Provide the (X, Y) coordinate of the cell's center where the given text is located.  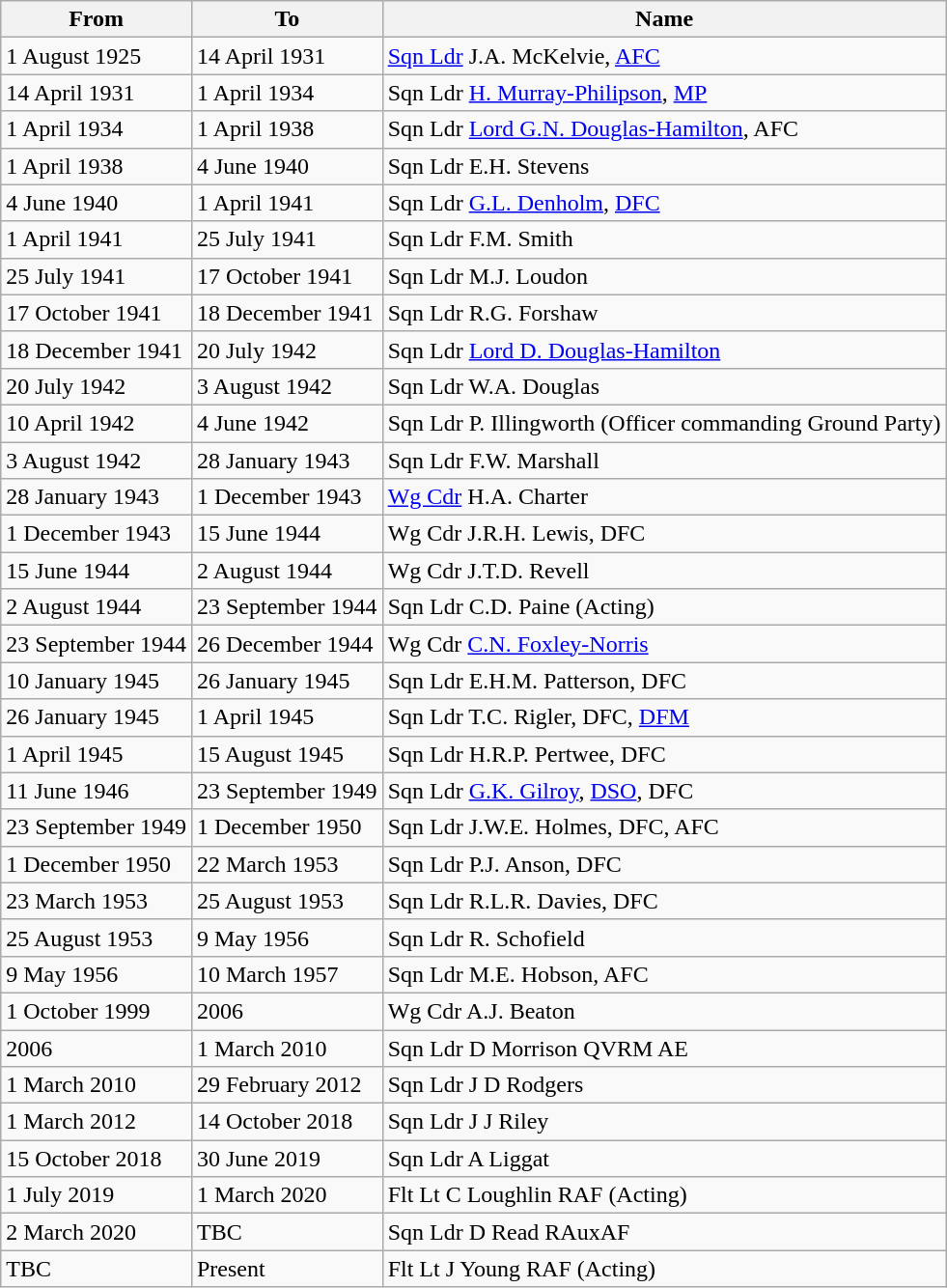
Sqn Ldr P.J. Anson, DFC (664, 864)
Sqn Ldr W.A. Douglas (664, 386)
10 April 1942 (97, 423)
Sqn Ldr J.W.E. Holmes, DFC, AFC (664, 827)
23 March 1953 (97, 901)
22 March 1953 (287, 864)
15 October 2018 (97, 1159)
Sqn Ldr G.L. Denholm, DFC (664, 203)
1 October 1999 (97, 1011)
Sqn Ldr F.W. Marshall (664, 461)
Wg Cdr A.J. Beaton (664, 1011)
Sqn Ldr R.G. Forshaw (664, 313)
1 August 1925 (97, 56)
Sqn Ldr G.K. Gilroy, DSO, DFC (664, 791)
30 June 2019 (287, 1159)
To (287, 19)
Sqn Ldr R.L.R. Davies, DFC (664, 901)
26 December 1944 (287, 644)
Sqn Ldr J D Rodgers (664, 1085)
14 October 2018 (287, 1122)
Sqn Ldr Lord G.N. Douglas-Hamilton, AFC (664, 129)
Sqn Ldr A Liggat (664, 1159)
Sqn Ldr T.C. Rigler, DFC, DFM (664, 717)
Wg Cdr H.A. Charter (664, 497)
Name (664, 19)
Sqn Ldr C.D. Paine (Acting) (664, 607)
Sqn Ldr J J Riley (664, 1122)
Sqn Ldr F.M. Smith (664, 239)
Sqn Ldr Lord D. Douglas-Hamilton (664, 350)
10 January 1945 (97, 681)
Wg Cdr C.N. Foxley-Norris (664, 644)
11 June 1946 (97, 791)
Sqn Ldr M.J. Loudon (664, 276)
Sqn Ldr M.E. Hobson, AFC (664, 974)
Sqn Ldr H.R.P. Pertwee, DFC (664, 754)
Sqn Ldr D Morrison QVRM AE (664, 1048)
Sqn Ldr P. Illingworth (Officer commanding Ground Party) (664, 423)
Wg Cdr J.T.D. Revell (664, 571)
Wg Cdr J.R.H. Lewis, DFC (664, 534)
Sqn Ldr R. Schofield (664, 938)
Sqn Ldr H. Murray-Philipson, MP (664, 93)
29 February 2012 (287, 1085)
From (97, 19)
Sqn Ldr E.H.M. Patterson, DFC (664, 681)
Sqn Ldr D Read RAuxAF (664, 1232)
4 June 1942 (287, 423)
2 March 2020 (97, 1232)
Flt Lt C Loughlin RAF (Acting) (664, 1195)
Sqn Ldr E.H. Stevens (664, 166)
1 July 2019 (97, 1195)
Present (287, 1269)
1 March 2012 (97, 1122)
10 March 1957 (287, 974)
15 August 1945 (287, 754)
Flt Lt J Young RAF (Acting) (664, 1269)
Sqn Ldr J.A. McKelvie, AFC (664, 56)
1 March 2020 (287, 1195)
